Find where the given text appears and provide that cell's center as [x, y] coordinate. 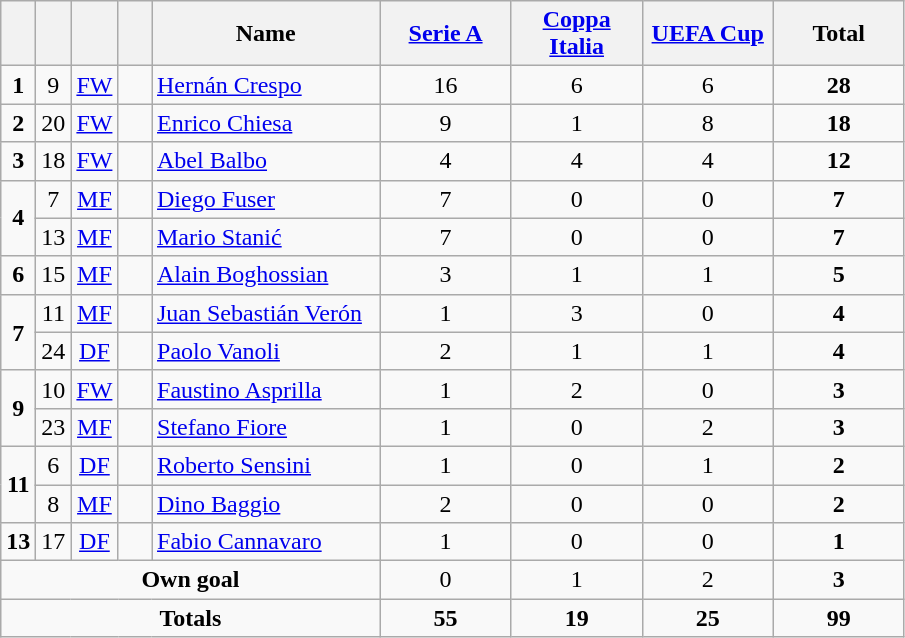
Abel Balbo [266, 161]
28 [838, 85]
Fabio Cannavaro [266, 542]
Diego Fuser [266, 199]
20 [54, 123]
15 [54, 275]
17 [54, 542]
Mario Stanić [266, 237]
16 [446, 85]
24 [54, 351]
Paolo Vanoli [266, 351]
Serie A [446, 34]
99 [838, 618]
Own goal [190, 580]
Coppa Italia [576, 34]
Roberto Sensini [266, 465]
Enrico Chiesa [266, 123]
Total [838, 34]
5 [838, 275]
23 [54, 427]
Hernán Crespo [266, 85]
Totals [190, 618]
Stefano Fiore [266, 427]
19 [576, 618]
Name [266, 34]
UEFA Cup [708, 34]
12 [838, 161]
10 [54, 389]
Faustino Asprilla [266, 389]
55 [446, 618]
Alain Boghossian [266, 275]
Dino Baggio [266, 503]
Juan Sebastián Verón [266, 313]
25 [708, 618]
